From the cell containing the given text, extract its center point as [x, y] coordinate. 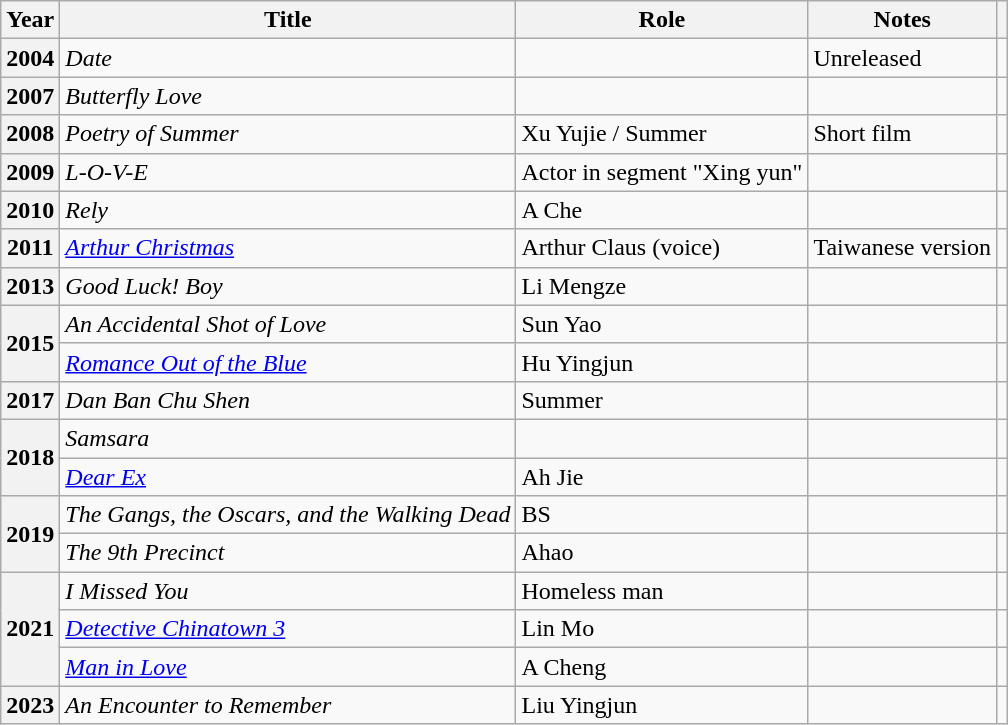
2009 [30, 172]
Actor in segment "Xing yun" [662, 172]
A Che [662, 210]
2004 [30, 58]
A Cheng [662, 667]
Butterfly Love [288, 96]
2008 [30, 134]
Xu Yujie / Summer [662, 134]
Sun Yao [662, 324]
Li Mengze [662, 286]
Detective Chinatown 3 [288, 629]
Ah Jie [662, 477]
Lin Mo [662, 629]
2011 [30, 248]
Liu Yingjun [662, 705]
2021 [30, 629]
Role [662, 20]
Romance Out of the Blue [288, 362]
Poetry of Summer [288, 134]
Samsara [288, 438]
Title [288, 20]
Date [288, 58]
Man in Love [288, 667]
Dan Ban Chu Shen [288, 400]
Notes [902, 20]
2007 [30, 96]
Taiwanese version [902, 248]
Good Luck! Boy [288, 286]
Rely [288, 210]
2018 [30, 457]
Unreleased [902, 58]
Arthur Christmas [288, 248]
The 9th Precinct [288, 553]
L-O-V-E [288, 172]
2015 [30, 343]
Homeless man [662, 591]
2013 [30, 286]
I Missed You [288, 591]
The Gangs, the Oscars, and the Walking Dead [288, 515]
Dear Ex [288, 477]
Ahao [662, 553]
2010 [30, 210]
Year [30, 20]
2019 [30, 534]
BS [662, 515]
Hu Yingjun [662, 362]
2017 [30, 400]
2023 [30, 705]
An Encounter to Remember [288, 705]
Short film [902, 134]
Summer [662, 400]
An Accidental Shot of Love [288, 324]
Arthur Claus (voice) [662, 248]
